Return (x, y) of the center of cell containing provided text 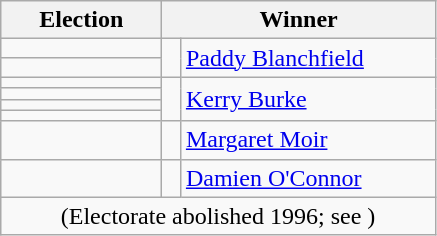
Winner (299, 20)
Election (82, 20)
Margaret Moir (308, 140)
Kerry Burke (308, 99)
Paddy Blanchfield (308, 58)
Damien O'Connor (308, 178)
(Electorate abolished 1996; see ) (218, 216)
